From the cell containing the given text, extract its center point as (X, Y) coordinate. 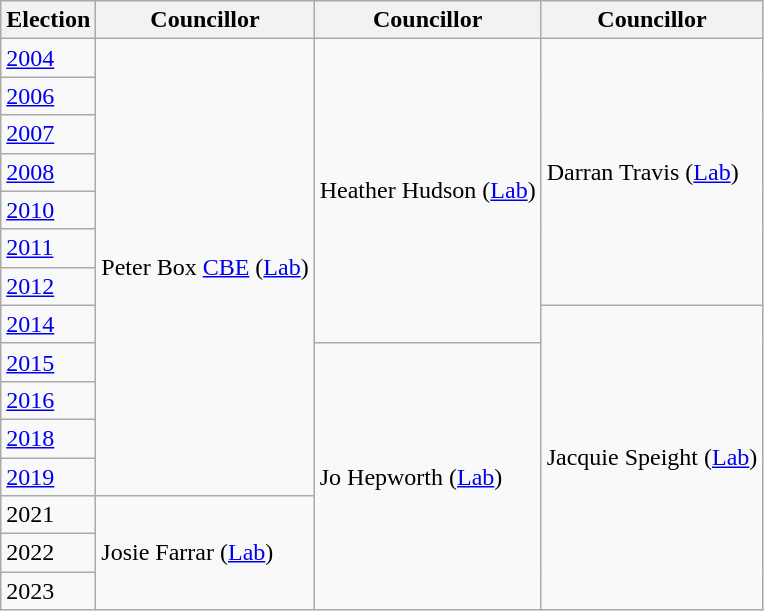
2015 (48, 362)
Election (48, 20)
2012 (48, 286)
Heather Hudson (Lab) (428, 191)
Jo Hepworth (Lab) (428, 476)
2006 (48, 96)
Peter Box CBE (Lab) (205, 268)
Darran Travis (Lab) (652, 172)
2019 (48, 477)
2021 (48, 515)
Jacquie Speight (Lab) (652, 457)
2014 (48, 324)
2007 (48, 134)
2023 (48, 591)
2018 (48, 438)
2010 (48, 210)
2022 (48, 553)
2016 (48, 400)
2011 (48, 248)
2008 (48, 172)
Josie Farrar (Lab) (205, 553)
2004 (48, 58)
